From the cell containing the given text, extract its center point as (x, y) coordinate. 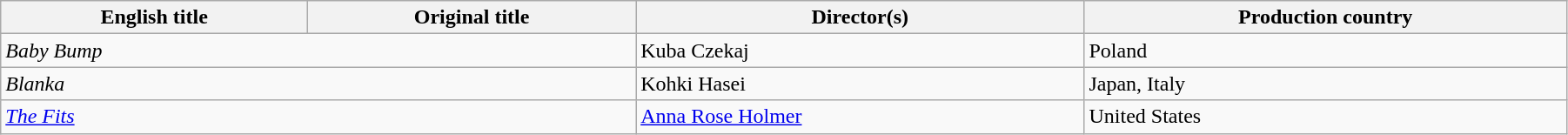
Kohki Hasei (860, 84)
Anna Rose Holmer (860, 117)
Director(s) (860, 17)
Baby Bump (318, 51)
United States (1326, 117)
The Fits (318, 117)
Original title (472, 17)
Blanka (318, 84)
Japan, Italy (1326, 84)
Kuba Czekaj (860, 51)
Poland (1326, 51)
Production country (1326, 17)
English title (155, 17)
